Locate the cell with the specified text and output its [x, y] center coordinate. 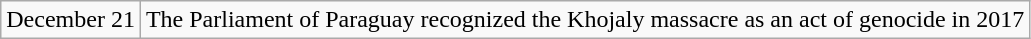
December 21 [71, 20]
The Parliament of Paraguay recognized the Khojaly massacre as an act of genocide in 2017 [584, 20]
